For the text-containing cell, return its midpoint in (X, Y) coordinate format. 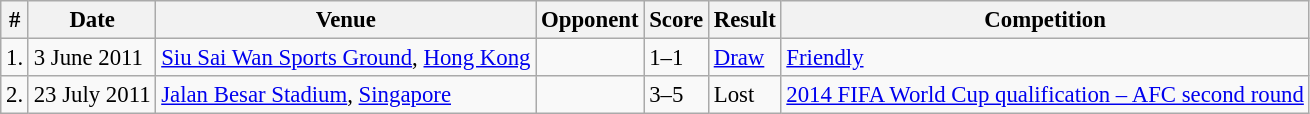
Siu Sai Wan Sports Ground, Hong Kong (346, 58)
Draw (744, 58)
1–1 (676, 58)
Friendly (1045, 58)
3–5 (676, 95)
Opponent (590, 20)
2014 FIFA World Cup qualification – AFC second round (1045, 95)
# (15, 20)
Date (92, 20)
2. (15, 95)
23 July 2011 (92, 95)
1. (15, 58)
Result (744, 20)
3 June 2011 (92, 58)
Jalan Besar Stadium, Singapore (346, 95)
Lost (744, 95)
Score (676, 20)
Venue (346, 20)
Competition (1045, 20)
